Output the [x, y] coordinate of the center of the cell containing the given text.  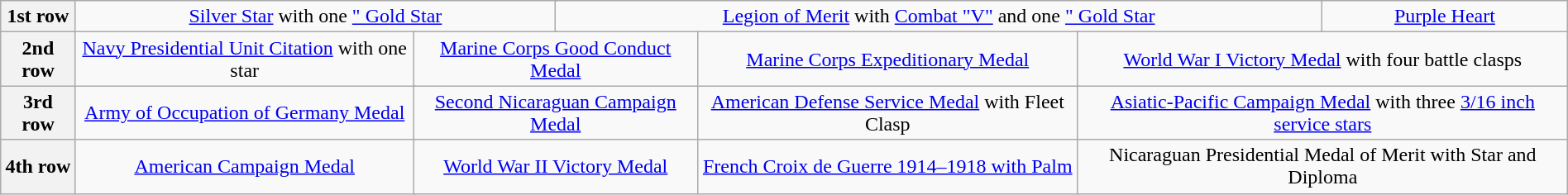
4th row [38, 167]
Nicaraguan Presidential Medal of Merit with Star and Diploma [1322, 167]
1st row [38, 17]
Marine Corps Expeditionary Medal [887, 59]
Purple Heart [1446, 17]
American Campaign Medal [245, 167]
Asiatic-Pacific Campaign Medal with three 3/16 inch service stars [1322, 112]
Second Nicaraguan Campaign Medal [556, 112]
Navy Presidential Unit Citation with one star [245, 59]
World War II Victory Medal [556, 167]
Legion of Merit with Combat "V" and one " Gold Star [939, 17]
2nd row [38, 59]
3rd row [38, 112]
Marine Corps Good Conduct Medal [556, 59]
American Defense Service Medal with Fleet Clasp [887, 112]
World War I Victory Medal with four battle clasps [1322, 59]
Army of Occupation of Germany Medal [245, 112]
Silver Star with one " Gold Star [316, 17]
French Croix de Guerre 1914–1918 with Palm [887, 167]
